From the cell containing the given text, extract its center point as (X, Y) coordinate. 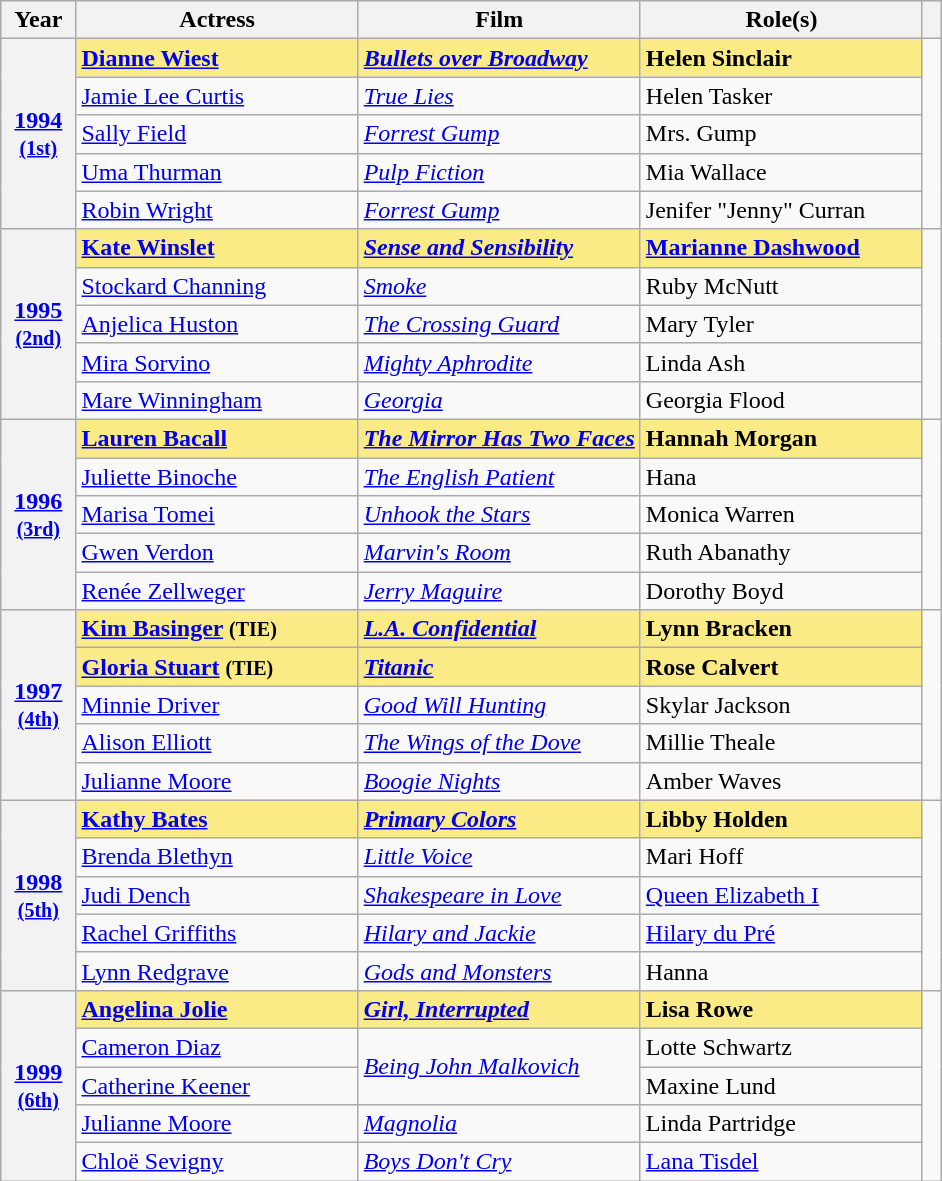
Titanic (499, 667)
Unhook the Stars (499, 515)
Boogie Nights (499, 781)
Linda Partridge (781, 1124)
Mighty Aphrodite (499, 362)
Lauren Bacall (217, 438)
Hanna (781, 971)
True Lies (499, 96)
Jamie Lee Curtis (217, 96)
Amber Waves (781, 781)
1995(2nd) (38, 324)
Linda Ash (781, 362)
Angelina Jolie (217, 1009)
Smoke (499, 286)
Hilary and Jackie (499, 933)
Rose Calvert (781, 667)
Bullets over Broadway (499, 58)
Good Will Hunting (499, 705)
Marvin's Room (499, 553)
Lana Tisdel (781, 1162)
Hilary du Pré (781, 933)
Judi Dench (217, 895)
Hannah Morgan (781, 438)
Chloë Sevigny (217, 1162)
1997(4th) (38, 705)
Lynn Redgrave (217, 971)
Marianne Dashwood (781, 248)
Dianne Wiest (217, 58)
Robin Wright (217, 210)
Georgia Flood (781, 400)
Catherine Keener (217, 1085)
Skylar Jackson (781, 705)
Gloria Stuart (TIE) (217, 667)
Actress (217, 20)
Primary Colors (499, 819)
Being John Malkovich (499, 1066)
Anjelica Huston (217, 324)
Mare Winningham (217, 400)
Ruth Abanathy (781, 553)
Magnolia (499, 1124)
Juliette Binoche (217, 477)
Kate Winslet (217, 248)
Year (38, 20)
Alison Elliott (217, 743)
1994(1st) (38, 134)
Sally Field (217, 134)
Ruby McNutt (781, 286)
Kathy Bates (217, 819)
Georgia (499, 400)
Mia Wallace (781, 172)
Mary Tyler (781, 324)
Uma Thurman (217, 172)
Gwen Verdon (217, 553)
Role(s) (781, 20)
Jerry Maguire (499, 591)
Helen Tasker (781, 96)
Boys Don't Cry (499, 1162)
Dorothy Boyd (781, 591)
Brenda Blethyn (217, 857)
Millie Theale (781, 743)
Lynn Bracken (781, 629)
Pulp Fiction (499, 172)
Helen Sinclair (781, 58)
Renée Zellweger (217, 591)
Queen Elizabeth I (781, 895)
The English Patient (499, 477)
Kim Basinger (TIE) (217, 629)
Lotte Schwartz (781, 1047)
L.A. Confidential (499, 629)
1998(5th) (38, 895)
Little Voice (499, 857)
Sense and Sensibility (499, 248)
The Crossing Guard (499, 324)
Jenifer "Jenny" Curran (781, 210)
Maxine Lund (781, 1085)
Hana (781, 477)
Libby Holden (781, 819)
Minnie Driver (217, 705)
Film (499, 20)
Marisa Tomei (217, 515)
1996(3rd) (38, 514)
Monica Warren (781, 515)
Girl, Interrupted (499, 1009)
Rachel Griffiths (217, 933)
Cameron Diaz (217, 1047)
1999(6th) (38, 1085)
Mari Hoff (781, 857)
The Mirror Has Two Faces (499, 438)
Mrs. Gump (781, 134)
Lisa Rowe (781, 1009)
Gods and Monsters (499, 971)
The Wings of the Dove (499, 743)
Stockard Channing (217, 286)
Shakespeare in Love (499, 895)
Mira Sorvino (217, 362)
